Return [X, Y] of the center of cell containing provided text 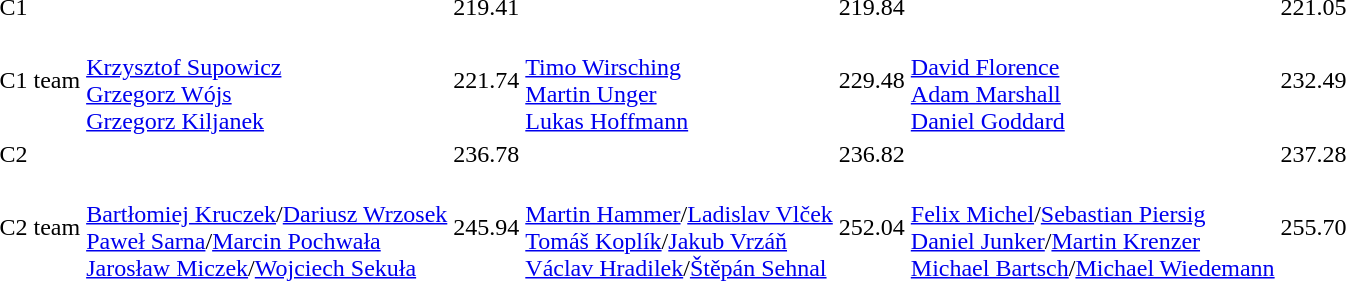
Timo WirschingMartin UngerLukas Hoffmann [679, 80]
229.48 [872, 80]
221.74 [486, 80]
David FlorenceAdam MarshallDaniel Goddard [1092, 80]
Krzysztof SupowiczGrzegorz WójsGrzegorz Kiljanek [267, 80]
236.82 [872, 154]
236.78 [486, 154]
